Locate the cell with the specified text and output its (x, y) center coordinate. 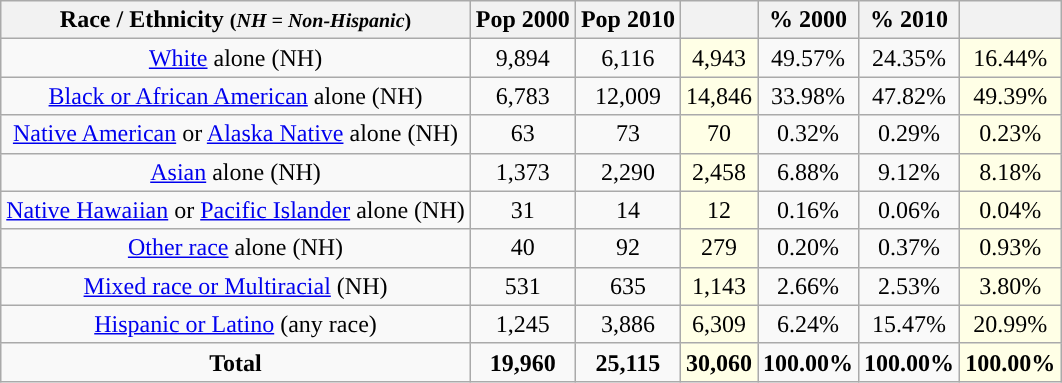
531 (522, 286)
63 (522, 134)
19,960 (522, 362)
635 (628, 286)
3,886 (628, 324)
8.18% (1010, 172)
9.12% (910, 172)
16.44% (1010, 58)
31 (522, 210)
0.16% (808, 210)
20.99% (1010, 324)
Race / Ethnicity (NH = Non-Hispanic) (236, 20)
15.47% (910, 324)
3.80% (1010, 286)
2,458 (718, 172)
12 (718, 210)
40 (522, 248)
1,373 (522, 172)
6.88% (808, 172)
White alone (NH) (236, 58)
92 (628, 248)
0.32% (808, 134)
70 (718, 134)
12,009 (628, 96)
Black or African American alone (NH) (236, 96)
73 (628, 134)
6,116 (628, 58)
Asian alone (NH) (236, 172)
49.57% (808, 58)
0.37% (910, 248)
2.53% (910, 286)
Other race alone (NH) (236, 248)
1,143 (718, 286)
Native Hawaiian or Pacific Islander alone (NH) (236, 210)
% 2000 (808, 20)
49.39% (1010, 96)
0.04% (1010, 210)
Mixed race or Multiracial (NH) (236, 286)
1,245 (522, 324)
Pop 2000 (522, 20)
6.24% (808, 324)
Total (236, 362)
Native American or Alaska Native alone (NH) (236, 134)
0.29% (910, 134)
279 (718, 248)
33.98% (808, 96)
0.06% (910, 210)
0.93% (1010, 248)
14,846 (718, 96)
6,309 (718, 324)
% 2010 (910, 20)
2.66% (808, 286)
25,115 (628, 362)
4,943 (718, 58)
Hispanic or Latino (any race) (236, 324)
9,894 (522, 58)
2,290 (628, 172)
0.20% (808, 248)
24.35% (910, 58)
47.82% (910, 96)
0.23% (1010, 134)
Pop 2010 (628, 20)
14 (628, 210)
30,060 (718, 362)
6,783 (522, 96)
